From the cell containing the given text, extract its center point as [X, Y] coordinate. 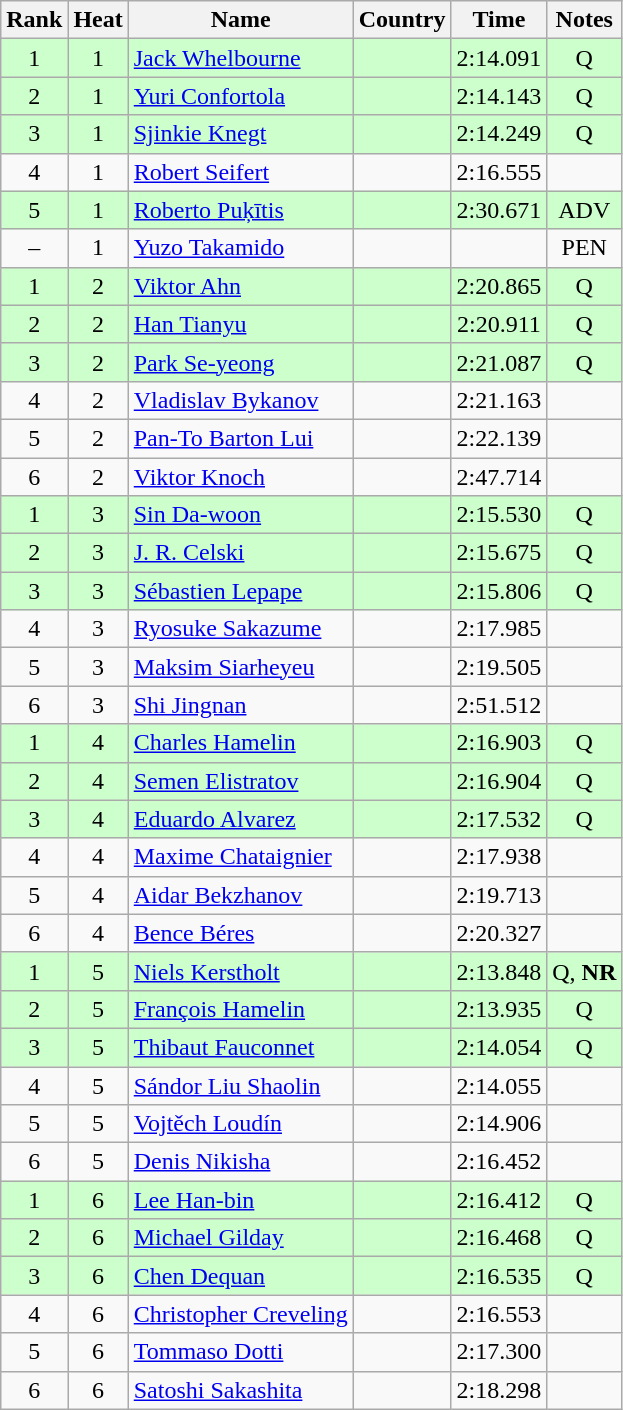
Lee Han-bin [240, 1200]
Rank [34, 20]
2:15.806 [499, 591]
Denis Nikisha [240, 1162]
Shi Jingnan [240, 705]
2:21.163 [499, 400]
2:14.054 [499, 1047]
2:17.532 [499, 819]
Q, NR [584, 971]
2:19.713 [499, 895]
Sjinkie Knegt [240, 134]
Eduardo Alvarez [240, 819]
Jack Whelbourne [240, 58]
Time [499, 20]
2:16.412 [499, 1200]
Vladislav Bykanov [240, 400]
Pan-To Barton Lui [240, 438]
2:21.087 [499, 362]
Yuri Confortola [240, 96]
ADV [584, 210]
2:17.938 [499, 857]
2:51.512 [499, 705]
Yuzo Takamido [240, 248]
Tommaso Dotti [240, 1352]
2:16.535 [499, 1276]
Satoshi Sakashita [240, 1390]
Roberto Puķītis [240, 210]
2:22.139 [499, 438]
2:16.452 [499, 1162]
2:18.298 [499, 1390]
2:13.848 [499, 971]
2:20.327 [499, 933]
2:14.249 [499, 134]
Thibaut Fauconnet [240, 1047]
Notes [584, 20]
Sébastien Lepape [240, 591]
2:13.935 [499, 1009]
Niels Kerstholt [240, 971]
Han Tianyu [240, 324]
Vojtěch Loudín [240, 1124]
2:16.555 [499, 172]
2:20.865 [499, 286]
PEN [584, 248]
Semen Elistratov [240, 781]
2:14.091 [499, 58]
Sin Da-woon [240, 515]
2:14.143 [499, 96]
Charles Hamelin [240, 743]
2:16.903 [499, 743]
J. R. Celski [240, 553]
Maxime Chataignier [240, 857]
2:15.675 [499, 553]
2:17.300 [499, 1352]
Robert Seifert [240, 172]
2:17.985 [499, 629]
Ryosuke Sakazume [240, 629]
Maksim Siarheyeu [240, 667]
Viktor Knoch [240, 477]
2:20.911 [499, 324]
2:19.505 [499, 667]
2:15.530 [499, 515]
Bence Béres [240, 933]
Park Se-yeong [240, 362]
Country [402, 20]
2:47.714 [499, 477]
2:16.553 [499, 1314]
2:16.468 [499, 1238]
– [34, 248]
Sándor Liu Shaolin [240, 1085]
Viktor Ahn [240, 286]
François Hamelin [240, 1009]
2:14.906 [499, 1124]
2:14.055 [499, 1085]
2:30.671 [499, 210]
2:16.904 [499, 781]
Heat [98, 20]
Aidar Bekzhanov [240, 895]
Michael Gilday [240, 1238]
Name [240, 20]
Christopher Creveling [240, 1314]
Chen Dequan [240, 1276]
